Locate the cell with the specified text and output its [X, Y] center coordinate. 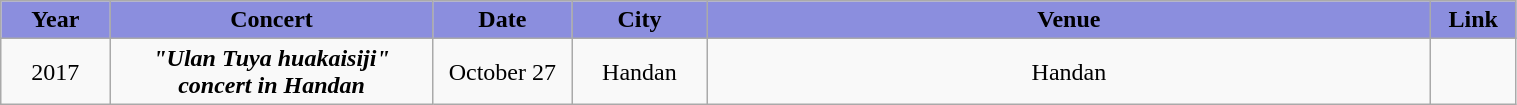
Concert [272, 20]
Date [502, 20]
"Ulan Tuya huakaisiji" concert in Handan [272, 72]
October 27 [502, 72]
City [640, 20]
2017 [56, 72]
Link [1474, 20]
Year [56, 20]
Venue [1068, 20]
